Return [x, y] of the center of cell containing provided text 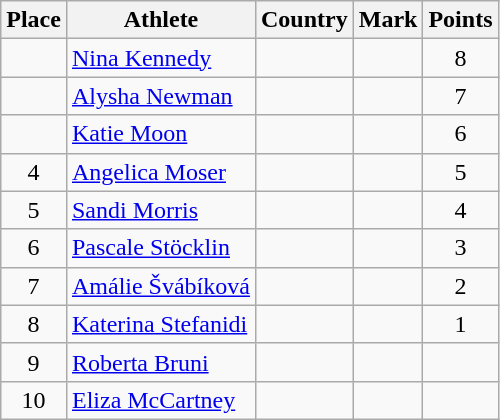
Nina Kennedy [160, 58]
Athlete [160, 20]
Country [304, 20]
Amálie Švábíková [160, 286]
3 [460, 248]
9 [34, 362]
1 [460, 324]
Points [460, 20]
2 [460, 286]
Place [34, 20]
Katerina Stefanidi [160, 324]
Eliza McCartney [160, 400]
Alysha Newman [160, 96]
Roberta Bruni [160, 362]
Sandi Morris [160, 210]
Mark [388, 20]
Katie Moon [160, 134]
Angelica Moser [160, 172]
10 [34, 400]
Pascale Stöcklin [160, 248]
